From the cell containing the given text, extract its center point as [x, y] coordinate. 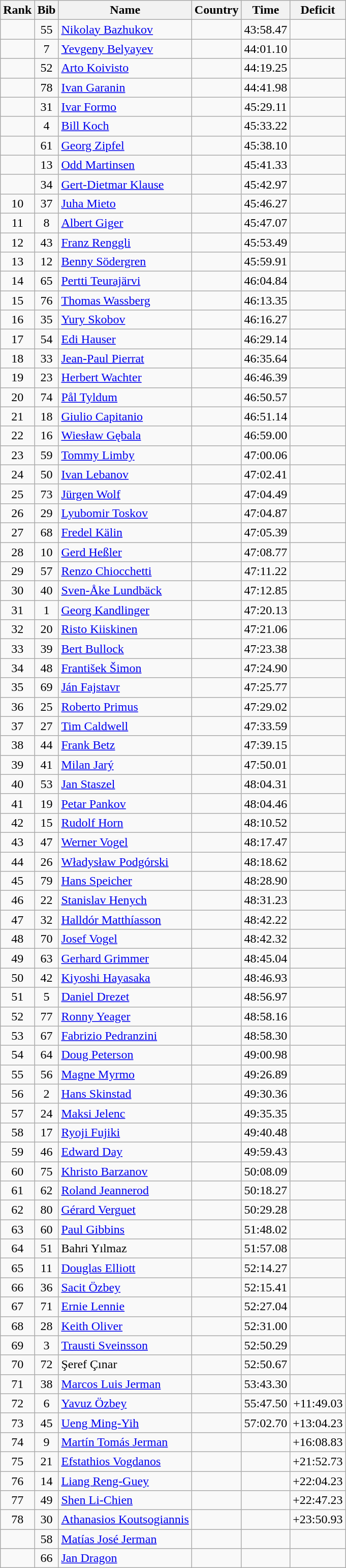
Halldór Matthíasson [125, 920]
52:31.00 [266, 1326]
Efstathios Vogdanos [125, 1461]
Roberto Primus [125, 707]
48:42.32 [266, 939]
45:46.27 [266, 203]
Douglas Elliott [125, 1268]
46:46.39 [266, 378]
Daniel Drezet [125, 997]
46:04.84 [266, 281]
Roland Jeannerod [125, 1191]
53:43.30 [266, 1384]
Fredel Kälin [125, 532]
Magne Myrmo [125, 1074]
47:29.02 [266, 707]
47:04.87 [266, 513]
Keith Oliver [125, 1326]
46:29.14 [266, 339]
1 [47, 610]
46:16.27 [266, 320]
Sven-Åke Lundbäck [125, 591]
Jan Staszel [125, 784]
47:24.90 [266, 668]
57:02.70 [266, 1423]
51:48.02 [266, 1229]
47:20.13 [266, 610]
45:59.91 [266, 262]
Hans Speicher [125, 881]
52:14.27 [266, 1268]
Edi Hauser [125, 339]
Jean-Paul Pierrat [125, 358]
48:46.93 [266, 978]
Ivan Garanin [125, 87]
52:50.29 [266, 1345]
47:21.06 [266, 629]
47:12.85 [266, 591]
47:25.77 [266, 687]
Pål Tyldum [125, 397]
44:41.98 [266, 87]
48:45.04 [266, 958]
Tommy Limby [125, 455]
Albert Giger [125, 223]
Josef Vogel [125, 939]
Nikolay Bazhukov [125, 29]
4 [47, 126]
47:05.39 [266, 532]
Bib [47, 10]
45:38.10 [266, 145]
45:33.22 [266, 126]
49:59.43 [266, 1152]
52:50.67 [266, 1365]
Sacit Özbey [125, 1287]
47:50.01 [266, 765]
Khristo Barzanov [125, 1171]
Wiesław Gębala [125, 436]
+16:08.83 [318, 1442]
Rudolf Horn [125, 823]
47:11.22 [266, 571]
Kiyoshi Hayasaka [125, 978]
Jürgen Wolf [125, 494]
Ueng Ming-Yih [125, 1423]
Deficit [318, 10]
50:08.09 [266, 1171]
51:57.08 [266, 1249]
Franz Renggli [125, 243]
48:04.46 [266, 803]
47:23.38 [266, 649]
2 [47, 1094]
Gert-Dietmar Klause [125, 184]
Ronny Yeager [125, 1016]
Petar Pankov [125, 803]
47:04.49 [266, 494]
49:30.36 [266, 1094]
46:35.64 [266, 358]
47:02.41 [266, 474]
3 [47, 1345]
49:00.98 [266, 1055]
Paul Gibbins [125, 1229]
Name [125, 10]
+22:47.23 [318, 1500]
55:47.50 [266, 1403]
49:40.48 [266, 1132]
48:04.31 [266, 784]
Georg Kandlinger [125, 610]
Lyubomir Toskov [125, 513]
7 [47, 49]
47:08.77 [266, 552]
Bill Koch [125, 126]
Tim Caldwell [125, 726]
Ivan Lebanov [125, 474]
49:35.35 [266, 1113]
Time [266, 10]
48:58.16 [266, 1016]
Maksi Jelenc [125, 1113]
48:58.30 [266, 1036]
Fabrizio Pedranzini [125, 1036]
+13:04.23 [318, 1423]
Trausti Sveinsson [125, 1345]
52:27.04 [266, 1307]
9 [47, 1442]
Yevgeny Belyayev [125, 49]
Herbert Wachter [125, 378]
Pertti Teurajärvi [125, 281]
Matías José Jerman [125, 1539]
Edward Day [125, 1152]
Gerd Heßler [125, 552]
Władysław Podgórski [125, 862]
80 [47, 1210]
Bert Bullock [125, 649]
Gerhard Grimmer [125, 958]
Juha Mieto [125, 203]
Milan Jarý [125, 765]
Jan Dragon [125, 1558]
+11:49.03 [318, 1403]
Giulio Capitanio [125, 416]
Martín Tomás Jerman [125, 1442]
47:33.59 [266, 726]
Benny Södergren [125, 262]
Ivar Formo [125, 107]
+23:50.93 [318, 1520]
Ryoji Fujiki [125, 1132]
50:29.28 [266, 1210]
43:58.47 [266, 29]
Odd Martinsen [125, 165]
František Šimon [125, 668]
Bahri Yılmaz [125, 1249]
Hans Skinstad [125, 1094]
48:56.97 [266, 997]
Country [216, 10]
Shen Li-Chien [125, 1500]
44:19.25 [266, 68]
+21:52.73 [318, 1461]
52:15.41 [266, 1287]
45:42.97 [266, 184]
Şeref Çınar [125, 1365]
44:01.10 [266, 49]
5 [47, 997]
6 [47, 1403]
48:28.90 [266, 881]
Arto Koivisto [125, 68]
46:51.14 [266, 416]
45:47.07 [266, 223]
48:18.62 [266, 862]
47:00.06 [266, 455]
46:50.57 [266, 397]
Werner Vogel [125, 842]
46:13.35 [266, 300]
Ernie Lennie [125, 1307]
Risto Kiiskinen [125, 629]
79 [47, 881]
48:31.23 [266, 900]
Athanasios Koutsogiannis [125, 1520]
46:59.00 [266, 436]
48:42.22 [266, 920]
47:39.15 [266, 745]
45:29.11 [266, 107]
Rank [17, 10]
Doug Peterson [125, 1055]
Thomas Wassberg [125, 300]
50:18.27 [266, 1191]
48:10.52 [266, 823]
Stanislav Henych [125, 900]
Yury Skobov [125, 320]
45:53.49 [266, 243]
49:26.89 [266, 1074]
Marcos Luis Jerman [125, 1384]
Georg Zipfel [125, 145]
Liang Reng-Guey [125, 1481]
Frank Betz [125, 745]
Renzo Chiocchetti [125, 571]
45:41.33 [266, 165]
Gérard Verguet [125, 1210]
+22:04.23 [318, 1481]
48:17.47 [266, 842]
Ján Fajstavr [125, 687]
8 [47, 223]
Yavuz Özbey [125, 1403]
